Locate the cell with the specified text and output its (x, y) center coordinate. 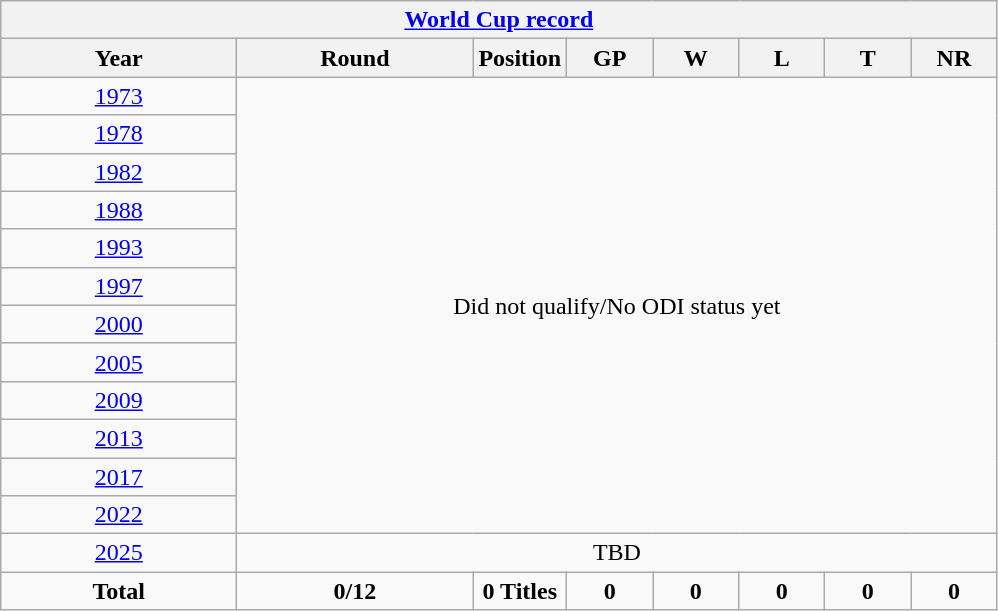
T (868, 58)
Year (119, 58)
1973 (119, 96)
GP (610, 58)
2025 (119, 553)
TBD (617, 553)
2000 (119, 324)
2009 (119, 400)
1997 (119, 286)
2017 (119, 477)
1978 (119, 134)
2013 (119, 438)
Round (355, 58)
Did not qualify/No ODI status yet (617, 306)
W (696, 58)
2022 (119, 515)
NR (954, 58)
Total (119, 591)
Position (520, 58)
World Cup record (499, 20)
0 Titles (520, 591)
1988 (119, 210)
L (782, 58)
1993 (119, 248)
2005 (119, 362)
1982 (119, 172)
0/12 (355, 591)
